Return [X, Y] of the center of cell containing provided text 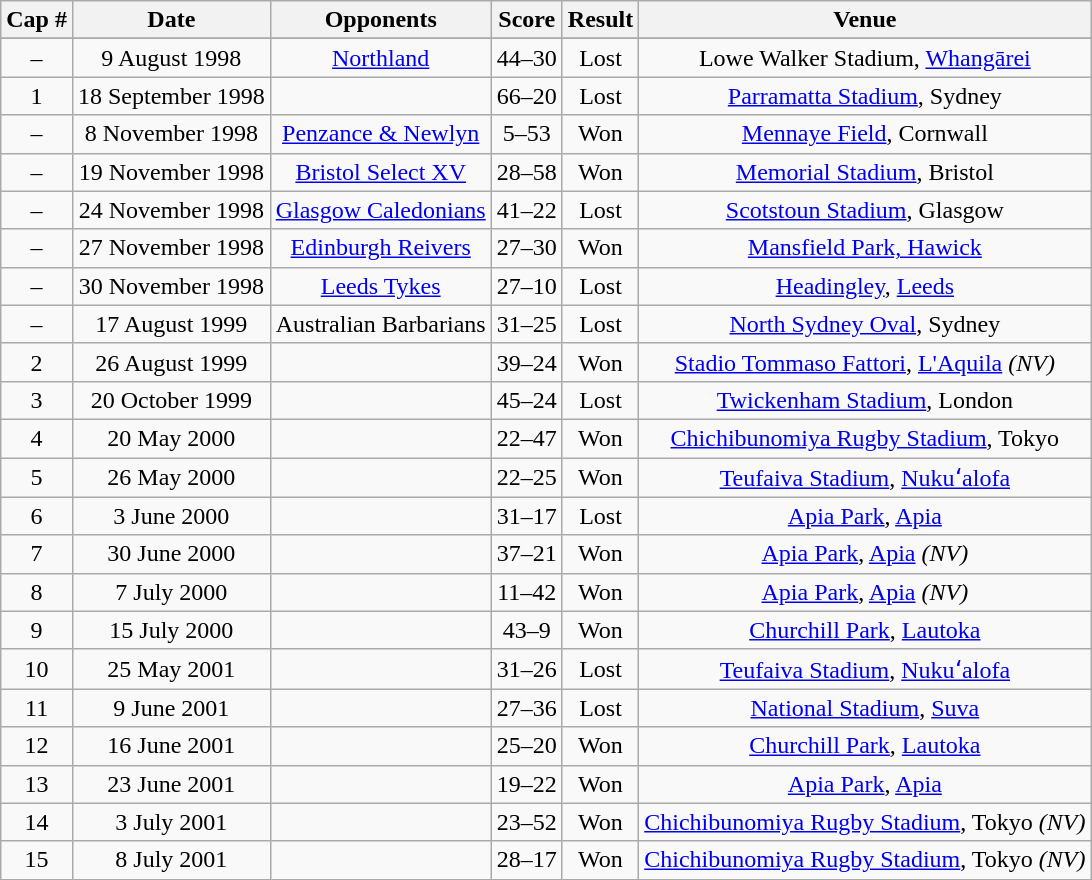
Mansfield Park, Hawick [865, 248]
7 [37, 554]
4 [37, 438]
Headingley, Leeds [865, 286]
23 June 2001 [171, 784]
17 August 1999 [171, 324]
9 August 1998 [171, 58]
28–58 [526, 172]
31–25 [526, 324]
10 [37, 669]
Bristol Select XV [380, 172]
13 [37, 784]
27–36 [526, 708]
11–42 [526, 592]
11 [37, 708]
26 May 2000 [171, 478]
Scotstoun Stadium, Glasgow [865, 210]
Parramatta Stadium, Sydney [865, 96]
Twickenham Stadium, London [865, 400]
27–10 [526, 286]
27–30 [526, 248]
26 August 1999 [171, 362]
20 May 2000 [171, 438]
37–21 [526, 554]
Stadio Tommaso Fattori, L'Aquila (NV) [865, 362]
9 June 2001 [171, 708]
19–22 [526, 784]
5 [37, 478]
25–20 [526, 746]
Opponents [380, 20]
Penzance & Newlyn [380, 134]
Glasgow Caledonians [380, 210]
31–26 [526, 669]
Mennaye Field, Cornwall [865, 134]
66–20 [526, 96]
Australian Barbarians [380, 324]
41–22 [526, 210]
22–25 [526, 478]
44–30 [526, 58]
Leeds Tykes [380, 286]
3 June 2000 [171, 516]
22–47 [526, 438]
45–24 [526, 400]
1 [37, 96]
6 [37, 516]
Result [600, 20]
8 [37, 592]
Date [171, 20]
30 November 1998 [171, 286]
23–52 [526, 822]
15 July 2000 [171, 630]
8 November 1998 [171, 134]
24 November 1998 [171, 210]
National Stadium, Suva [865, 708]
Northland [380, 58]
Score [526, 20]
North Sydney Oval, Sydney [865, 324]
20 October 1999 [171, 400]
12 [37, 746]
Chichibunomiya Rugby Stadium, Tokyo [865, 438]
15 [37, 860]
8 July 2001 [171, 860]
30 June 2000 [171, 554]
43–9 [526, 630]
25 May 2001 [171, 669]
18 September 1998 [171, 96]
Memorial Stadium, Bristol [865, 172]
Cap # [37, 20]
3 July 2001 [171, 822]
Venue [865, 20]
3 [37, 400]
39–24 [526, 362]
14 [37, 822]
19 November 1998 [171, 172]
Edinburgh Reivers [380, 248]
31–17 [526, 516]
7 July 2000 [171, 592]
2 [37, 362]
27 November 1998 [171, 248]
9 [37, 630]
28–17 [526, 860]
5–53 [526, 134]
16 June 2001 [171, 746]
Lowe Walker Stadium, Whangārei [865, 58]
